Determine the [X, Y] coordinate at the center of the cell enclosing the given text.  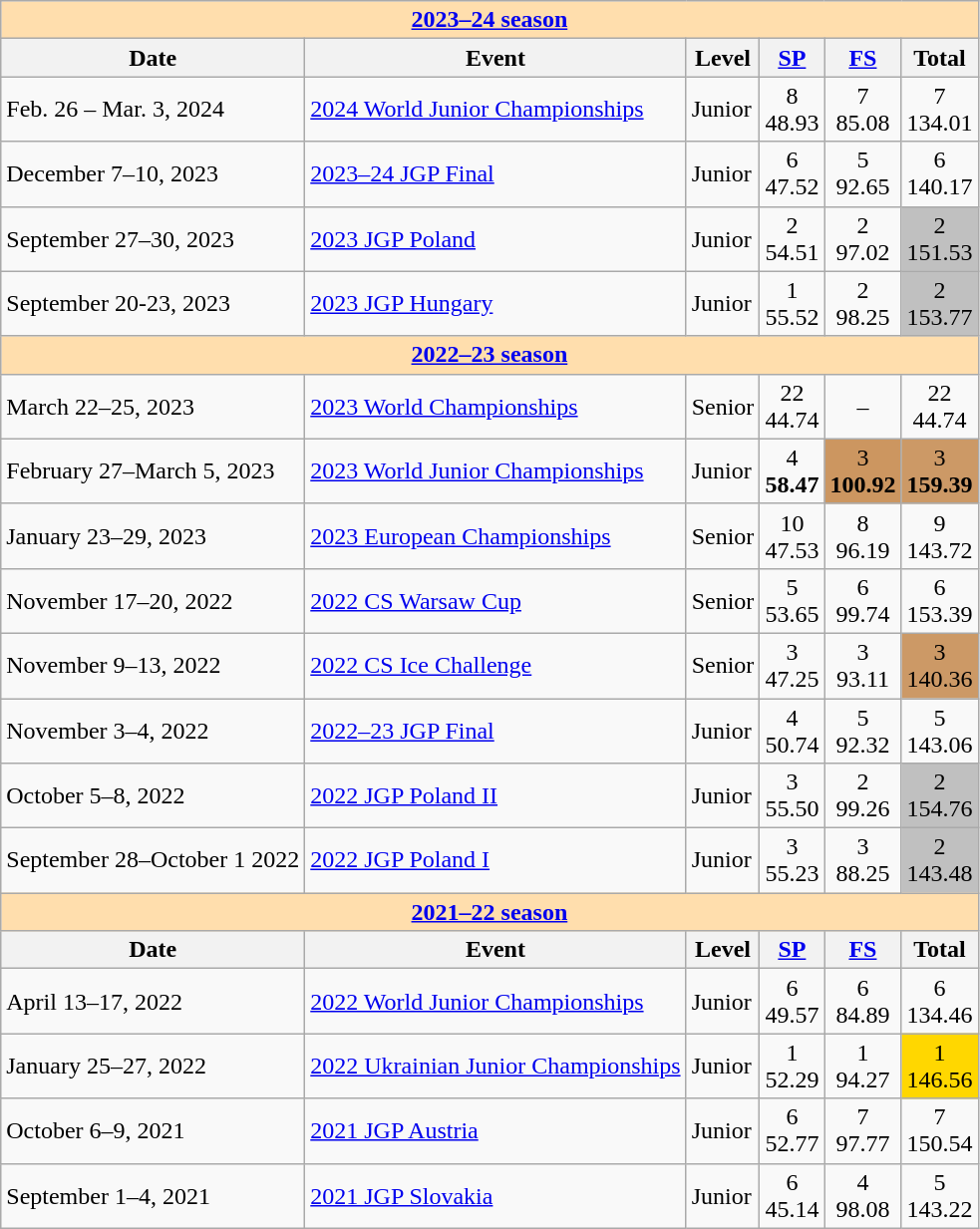
2022 CS Warsaw Cup [495, 600]
6 52.77 [792, 1130]
2 151.53 [939, 239]
6 153.39 [939, 600]
2022 Ukrainian Junior Championships [495, 1067]
5 143.22 [939, 1196]
3 88.25 [863, 861]
2 97.02 [863, 239]
3 47.25 [792, 666]
9 143.72 [939, 536]
2021 JGP Slovakia [495, 1196]
8 96.19 [863, 536]
5 92.65 [863, 173]
7 97.77 [863, 1130]
2023–24 season [490, 20]
6 45.14 [792, 1196]
1 55.52 [792, 303]
7 85.08 [863, 110]
3 55.50 [792, 795]
November 3–4, 2022 [154, 730]
6 99.74 [863, 600]
November 17–20, 2022 [154, 600]
2 54.51 [792, 239]
6 134.46 [939, 1001]
September 27–30, 2023 [154, 239]
5 92.32 [863, 730]
September 28–October 1 2022 [154, 861]
– [863, 407]
2023 JGP Hungary [495, 303]
3 93.11 [863, 666]
2022 World Junior Championships [495, 1001]
2 153.77 [939, 303]
2024 World Junior Championships [495, 110]
2021 JGP Austria [495, 1130]
1 146.56 [939, 1067]
4 50.74 [792, 730]
October 6–9, 2021 [154, 1130]
February 27–March 5, 2023 [154, 470]
4 58.47 [792, 470]
January 23–29, 2023 [154, 536]
April 13–17, 2022 [154, 1001]
7 150.54 [939, 1130]
6 49.57 [792, 1001]
2021–22 season [490, 912]
7 134.01 [939, 110]
2023–24 JGP Final [495, 173]
8 48.93 [792, 110]
January 25–27, 2022 [154, 1067]
6 47.52 [792, 173]
October 5–8, 2022 [154, 795]
6 140.17 [939, 173]
10 47.53 [792, 536]
2022 JGP Poland I [495, 861]
3 55.23 [792, 861]
2 98.25 [863, 303]
2 143.48 [939, 861]
2 99.26 [863, 795]
2022–23 JGP Final [495, 730]
September 1–4, 2021 [154, 1196]
2022 JGP Poland II [495, 795]
6 84.89 [863, 1001]
1 94.27 [863, 1067]
3 140.36 [939, 666]
2 154.76 [939, 795]
2022 CS Ice Challenge [495, 666]
3 100.92 [863, 470]
2023 World Junior Championships [495, 470]
Feb. 26 – Mar. 3, 2024 [154, 110]
5 53.65 [792, 600]
2023 European Championships [495, 536]
2022–23 season [490, 355]
December 7–10, 2023 [154, 173]
2023 JGP Poland [495, 239]
2023 World Championships [495, 407]
5 143.06 [939, 730]
November 9–13, 2022 [154, 666]
3 159.39 [939, 470]
September 20-23, 2023 [154, 303]
4 98.08 [863, 1196]
March 22–25, 2023 [154, 407]
1 52.29 [792, 1067]
